Capture the cell that displays the provided text and extract its (x, y) central coordinate. 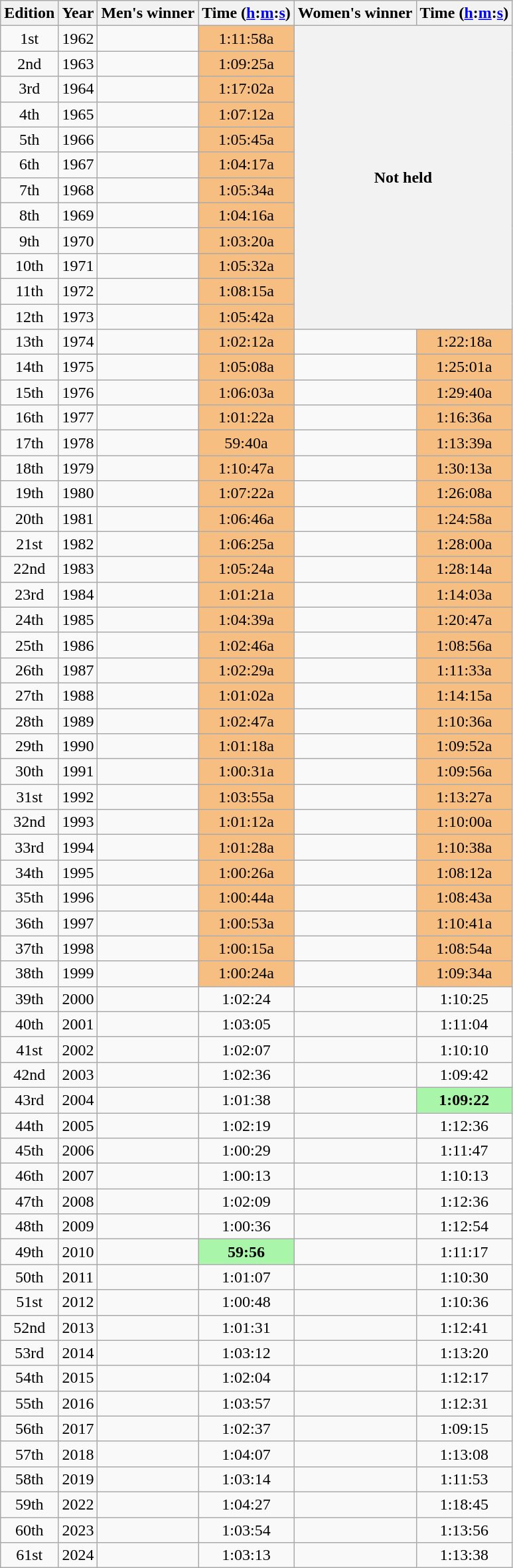
1:02:07 (247, 1049)
9th (29, 240)
1:08:15a (247, 291)
1:00:13 (247, 1176)
1969 (78, 215)
2007 (78, 1176)
1:02:47a (247, 721)
1:01:18a (247, 746)
1:01:02a (247, 695)
1:14:03a (465, 594)
1997 (78, 923)
1:09:52a (465, 746)
2024 (78, 1555)
1:00:53a (247, 923)
1:28:14a (465, 569)
1:13:08 (465, 1454)
2008 (78, 1201)
1:14:15a (465, 695)
1:12:17 (465, 1378)
1:04:27 (247, 1504)
1:30:13a (465, 468)
1:01:07 (247, 1277)
1:03:12 (247, 1353)
Men's winner (148, 13)
1:05:24a (247, 569)
52nd (29, 1328)
2nd (29, 64)
32nd (29, 822)
27th (29, 695)
1967 (78, 165)
1980 (78, 493)
13th (29, 342)
1:17:02a (247, 89)
1963 (78, 64)
1:00:48 (247, 1302)
44th (29, 1126)
1:10:36a (465, 721)
1:04:07 (247, 1454)
1964 (78, 89)
1:13:27a (465, 797)
59:40a (247, 443)
1:08:56a (465, 645)
59:56 (247, 1252)
1:10:36 (465, 1302)
1987 (78, 670)
2009 (78, 1227)
16th (29, 418)
Not held (403, 178)
49th (29, 1252)
35th (29, 898)
1:05:08a (247, 367)
2019 (78, 1479)
1:18:45 (465, 1504)
23rd (29, 594)
1992 (78, 797)
5th (29, 139)
1:10:00a (465, 822)
58th (29, 1479)
1:10:30 (465, 1277)
54th (29, 1378)
1:09:25a (247, 64)
1:00:24a (247, 974)
1991 (78, 772)
1:10:10 (465, 1049)
1:07:12a (247, 114)
1:06:46a (247, 519)
1974 (78, 342)
1:05:34a (247, 190)
1:09:15 (465, 1429)
1962 (78, 39)
1981 (78, 519)
14th (29, 367)
1:22:18a (465, 342)
2012 (78, 1302)
42nd (29, 1075)
1971 (78, 266)
31st (29, 797)
4th (29, 114)
1:05:42a (247, 317)
1:09:22 (465, 1100)
1:03:13 (247, 1555)
1:03:14 (247, 1479)
1:10:41a (465, 923)
33rd (29, 847)
45th (29, 1151)
56th (29, 1429)
1:11:04 (465, 1024)
2016 (78, 1403)
1998 (78, 948)
1999 (78, 974)
1:04:17a (247, 165)
Year (78, 13)
1:24:58a (465, 519)
1984 (78, 594)
1:11:47 (465, 1151)
12th (29, 317)
1:02:29a (247, 670)
1:07:22a (247, 493)
1976 (78, 392)
1:03:20a (247, 240)
1995 (78, 873)
1:03:57 (247, 1403)
1:05:45a (247, 139)
1:11:17 (465, 1252)
41st (29, 1049)
30th (29, 772)
1:00:31a (247, 772)
1986 (78, 645)
1:03:54 (247, 1529)
2005 (78, 1126)
2003 (78, 1075)
2002 (78, 1049)
2023 (78, 1529)
1:10:38a (465, 847)
1996 (78, 898)
1:02:37 (247, 1429)
1970 (78, 240)
1:09:34a (465, 974)
1972 (78, 291)
22nd (29, 569)
1:02:04 (247, 1378)
2000 (78, 999)
1965 (78, 114)
2022 (78, 1504)
1:02:46a (247, 645)
2004 (78, 1100)
1:09:42 (465, 1075)
2006 (78, 1151)
1:09:56a (465, 772)
18th (29, 468)
40th (29, 1024)
1:28:00a (465, 544)
1:13:56 (465, 1529)
1:03:05 (247, 1024)
38th (29, 974)
1:01:28a (247, 847)
53rd (29, 1353)
1:06:03a (247, 392)
21st (29, 544)
2014 (78, 1353)
1:06:25a (247, 544)
3rd (29, 89)
39th (29, 999)
1:01:22a (247, 418)
1:04:39a (247, 620)
15th (29, 392)
1973 (78, 317)
43rd (29, 1100)
1979 (78, 468)
25th (29, 645)
1:13:20 (465, 1353)
1968 (78, 190)
Women's winner (355, 13)
1:01:12a (247, 822)
1:02:19 (247, 1126)
29th (29, 746)
1:08:43a (465, 898)
50th (29, 1277)
2017 (78, 1429)
1994 (78, 847)
1:25:01a (465, 367)
Edition (29, 13)
1:11:53 (465, 1479)
1:01:21a (247, 594)
7th (29, 190)
1:08:12a (465, 873)
1:26:08a (465, 493)
1:13:38 (465, 1555)
1993 (78, 822)
2015 (78, 1378)
1:02:09 (247, 1201)
51st (29, 1302)
1:05:32a (247, 266)
1983 (78, 569)
1:16:36a (465, 418)
1:00:44a (247, 898)
24th (29, 620)
60th (29, 1529)
1:00:29 (247, 1151)
1975 (78, 367)
1:00:26a (247, 873)
1:04:16a (247, 215)
1:11:58a (247, 39)
57th (29, 1454)
1988 (78, 695)
1:10:47a (247, 468)
2013 (78, 1328)
59th (29, 1504)
1:13:39a (465, 443)
1:10:25 (465, 999)
2011 (78, 1277)
1:10:13 (465, 1176)
1:01:31 (247, 1328)
1985 (78, 620)
1:29:40a (465, 392)
61st (29, 1555)
1:20:47a (465, 620)
2018 (78, 1454)
1990 (78, 746)
48th (29, 1227)
2010 (78, 1252)
55th (29, 1403)
1:02:36 (247, 1075)
1:12:31 (465, 1403)
1:00:36 (247, 1227)
10th (29, 266)
1:01:38 (247, 1100)
1978 (78, 443)
8th (29, 215)
2001 (78, 1024)
17th (29, 443)
1:03:55a (247, 797)
1977 (78, 418)
1982 (78, 544)
6th (29, 165)
1966 (78, 139)
34th (29, 873)
28th (29, 721)
1st (29, 39)
36th (29, 923)
11th (29, 291)
1:02:12a (247, 342)
1:12:41 (465, 1328)
1:11:33a (465, 670)
20th (29, 519)
46th (29, 1176)
26th (29, 670)
1:12:54 (465, 1227)
19th (29, 493)
1:08:54a (465, 948)
1989 (78, 721)
1:02:24 (247, 999)
47th (29, 1201)
37th (29, 948)
1:00:15a (247, 948)
